Extract the (x, y) coordinate from the center of the cell holding the provided text.  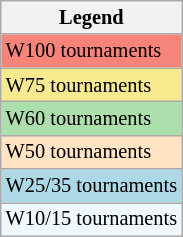
W50 tournaments (92, 152)
W25/35 tournaments (92, 186)
W60 tournaments (92, 118)
W100 tournaments (92, 51)
Legend (92, 17)
W75 tournaments (92, 85)
W10/15 tournaments (92, 219)
